Identify which cell holds the provided text, then report its (x, y) central coordinate. 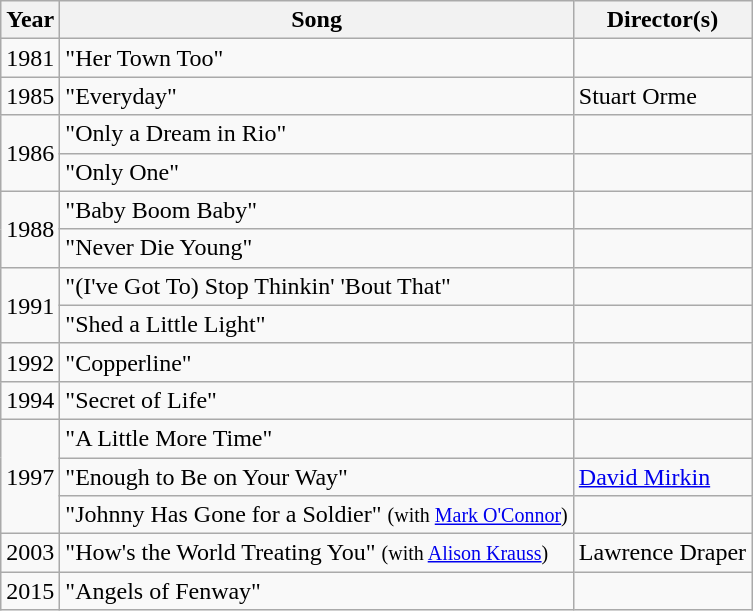
"Everyday" (316, 96)
2003 (30, 553)
1988 (30, 229)
"Angels of Fenway" (316, 591)
David Mirkin (662, 477)
Lawrence Draper (662, 553)
"Never Die Young" (316, 248)
1991 (30, 305)
"Shed a Little Light" (316, 324)
"A Little More Time" (316, 438)
"Copperline" (316, 362)
Stuart Orme (662, 96)
Song (316, 20)
Year (30, 20)
"(I've Got To) Stop Thinkin' 'Bout That" (316, 286)
Director(s) (662, 20)
1994 (30, 400)
1981 (30, 58)
1992 (30, 362)
"Secret of Life" (316, 400)
1997 (30, 476)
"Only a Dream in Rio" (316, 134)
"Baby Boom Baby" (316, 210)
1985 (30, 96)
"Enough to Be on Your Way" (316, 477)
"How's the World Treating You" (with Alison Krauss) (316, 553)
"Only One" (316, 172)
"Her Town Too" (316, 58)
2015 (30, 591)
"Johnny Has Gone for a Soldier" (with Mark O'Connor) (316, 515)
1986 (30, 153)
